Determine the (x, y) coordinate at the center of the cell enclosing the given text.  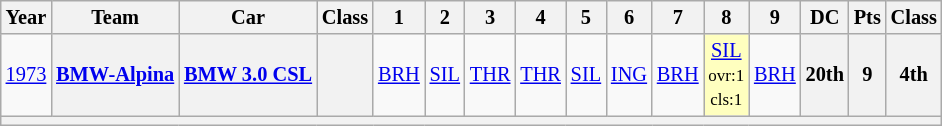
4th (914, 75)
2 (445, 17)
1 (399, 17)
7 (678, 17)
SILovr:1cls:1 (727, 75)
BMW 3.0 CSL (248, 75)
Team (115, 17)
6 (629, 17)
3 (490, 17)
1973 (26, 75)
20th (825, 75)
4 (540, 17)
ING (629, 75)
BMW-Alpina (115, 75)
DC (825, 17)
5 (586, 17)
Year (26, 17)
Pts (868, 17)
8 (727, 17)
Car (248, 17)
